Locate the cell with the specified text and output its [x, y] center coordinate. 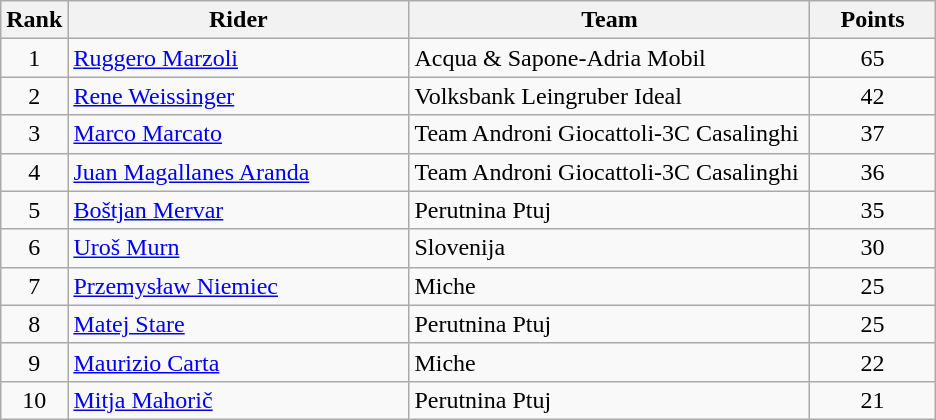
Marco Marcato [238, 134]
Maurizio Carta [238, 362]
9 [34, 362]
36 [872, 172]
Przemysław Niemiec [238, 286]
37 [872, 134]
Acqua & Sapone-Adria Mobil [610, 58]
2 [34, 96]
4 [34, 172]
Matej Stare [238, 324]
Rider [238, 20]
42 [872, 96]
1 [34, 58]
3 [34, 134]
Juan Magallanes Aranda [238, 172]
35 [872, 210]
Volksbank Leingruber Ideal [610, 96]
5 [34, 210]
Ruggero Marzoli [238, 58]
22 [872, 362]
Slovenija [610, 248]
Rank [34, 20]
8 [34, 324]
30 [872, 248]
Points [872, 20]
Mitja Mahorič [238, 400]
Rene Weissinger [238, 96]
10 [34, 400]
7 [34, 286]
21 [872, 400]
65 [872, 58]
Uroš Murn [238, 248]
Boštjan Mervar [238, 210]
6 [34, 248]
Team [610, 20]
